Identify which cell holds the provided text, then report its [X, Y] central coordinate. 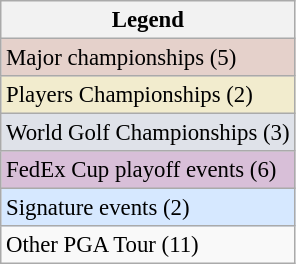
World Golf Championships (3) [148, 133]
Major championships (5) [148, 58]
Other PGA Tour (11) [148, 245]
Legend [148, 20]
FedEx Cup playoff events (6) [148, 170]
Players Championships (2) [148, 95]
Signature events (2) [148, 208]
